Identify which cell holds the provided text, then report its (X, Y) central coordinate. 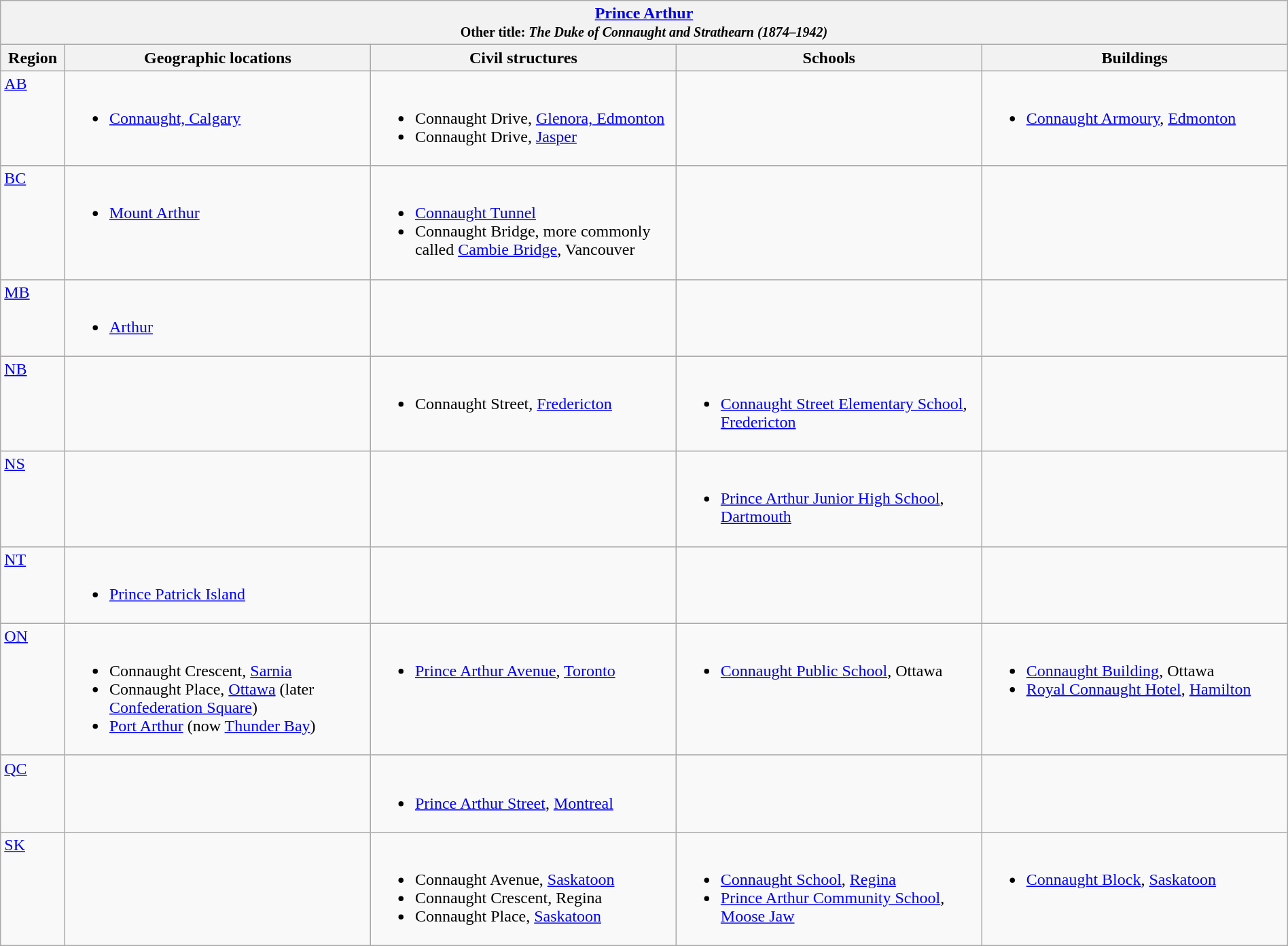
SK (33, 889)
Prince ArthurOther title: The Duke of Connaught and Strathearn (1874–1942) (644, 23)
Connaught Building, OttawaRoyal Connaught Hotel, Hamilton (1134, 689)
Prince Arthur Junior High School, Dartmouth (829, 499)
Connaught Avenue, SaskatoonConnaught Crescent, ReginaConnaught Place, Saskatoon (523, 889)
NT (33, 584)
Civil structures (523, 58)
ON (33, 689)
Prince Arthur Avenue, Toronto (523, 689)
Connaught Public School, Ottawa (829, 689)
Prince Patrick Island (217, 584)
Connaught Street, Fredericton (523, 404)
Connaught Crescent, SarniaConnaught Place, Ottawa (later Confederation Square)Port Arthur (now Thunder Bay) (217, 689)
Geographic locations (217, 58)
Arthur (217, 318)
Connaught TunnelConnaught Bridge, more commonly called Cambie Bridge, Vancouver (523, 223)
Mount Arthur (217, 223)
Connaught Drive, Glenora, EdmontonConnaught Drive, Jasper (523, 118)
Connaught Block, Saskatoon (1134, 889)
Connaught Armoury, Edmonton (1134, 118)
NS (33, 499)
Schools (829, 58)
QC (33, 794)
Buildings (1134, 58)
Prince Arthur Street, Montreal (523, 794)
BC (33, 223)
Connaught, Calgary (217, 118)
Region (33, 58)
NB (33, 404)
Connaught Street Elementary School, Fredericton (829, 404)
AB (33, 118)
MB (33, 318)
Connaught School, ReginaPrince Arthur Community School, Moose Jaw (829, 889)
